From the cell containing the given text, extract its center point as [x, y] coordinate. 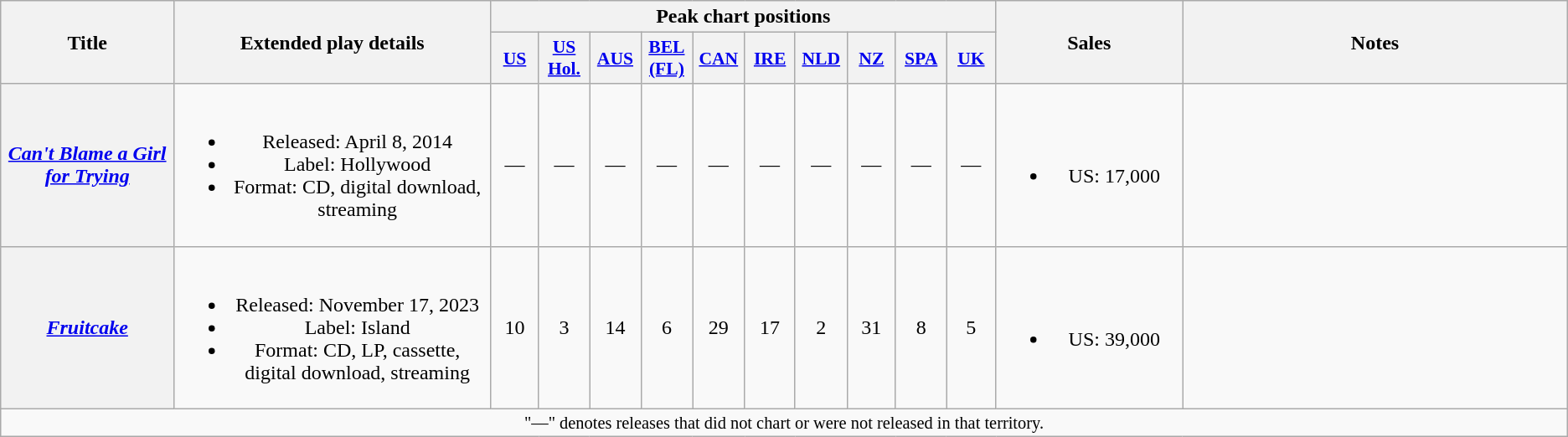
Can't Blame a Girl for Trying [87, 165]
SPA [921, 59]
2 [821, 327]
29 [719, 327]
Title [87, 42]
Notes [1375, 42]
US: 17,000 [1089, 165]
AUS [615, 59]
BEL(FL) [667, 59]
NLD [821, 59]
Fruitcake [87, 327]
17 [770, 327]
Peak chart positions [744, 17]
31 [871, 327]
"—" denotes releases that did not chart or were not released in that territory. [784, 423]
IRE [770, 59]
3 [564, 327]
8 [921, 327]
UK [972, 59]
10 [515, 327]
6 [667, 327]
US: 39,000 [1089, 327]
NZ [871, 59]
Released: November 17, 2023Label: IslandFormat: CD, LP, cassette, digital download, streaming [333, 327]
Sales [1089, 42]
5 [972, 327]
Released: April 8, 2014Label: HollywoodFormat: CD, digital download, streaming [333, 165]
US [515, 59]
US Hol. [564, 59]
CAN [719, 59]
Extended play details [333, 42]
14 [615, 327]
